From the cell containing the given text, extract its center point as [X, Y] coordinate. 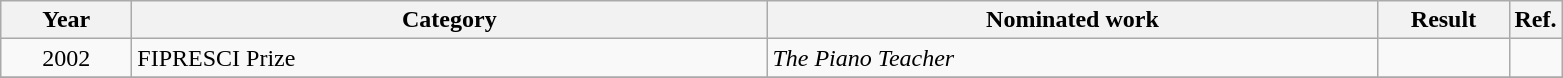
Nominated work [1072, 20]
Result [1444, 20]
FIPRESCI Prize [450, 58]
The Piano Teacher [1072, 58]
Category [450, 20]
Ref. [1536, 20]
2002 [66, 58]
Year [66, 20]
